Extract the [X, Y] coordinate from the center of the cell holding the provided text.  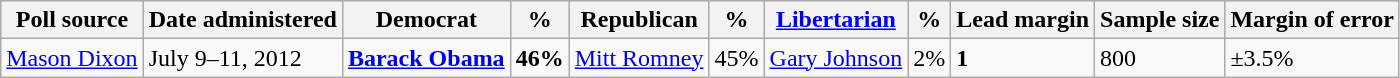
2% [930, 58]
Mitt Romney [639, 58]
800 [1160, 58]
Barack Obama [426, 58]
Republican [639, 20]
46% [540, 58]
Date administered [242, 20]
Lead margin [1023, 20]
Poll source [72, 20]
July 9–11, 2012 [242, 58]
±3.5% [1312, 58]
Democrat [426, 20]
1 [1023, 58]
Mason Dixon [72, 58]
Margin of error [1312, 20]
Libertarian [836, 20]
Gary Johnson [836, 58]
45% [736, 58]
Sample size [1160, 20]
